For the text-containing cell, return its midpoint in (X, Y) coordinate format. 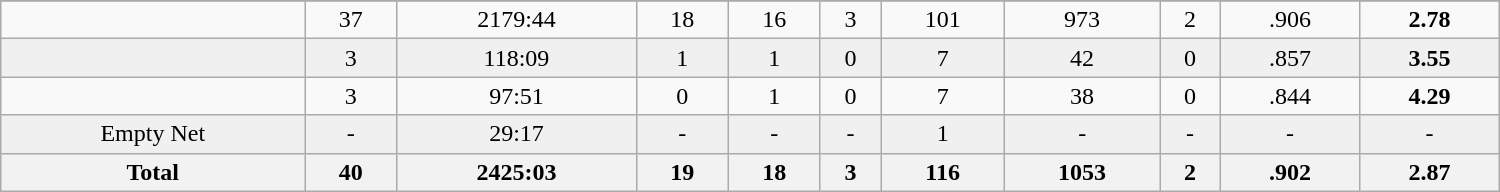
4.29 (1430, 96)
2425:03 (516, 172)
2.78 (1430, 20)
973 (1082, 20)
97:51 (516, 96)
3.55 (1430, 58)
118:09 (516, 58)
2179:44 (516, 20)
116 (943, 172)
1053 (1082, 172)
40 (351, 172)
16 (774, 20)
42 (1082, 58)
29:17 (516, 134)
101 (943, 20)
37 (351, 20)
38 (1082, 96)
.902 (1290, 172)
.906 (1290, 20)
Total (153, 172)
.857 (1290, 58)
Empty Net (153, 134)
2.87 (1430, 172)
19 (682, 172)
.844 (1290, 96)
